Extract the (X, Y) coordinate from the center of the cell holding the provided text.  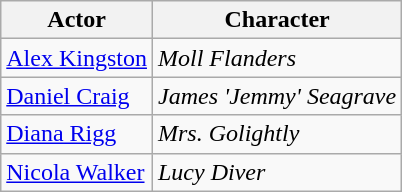
Daniel Craig (77, 96)
Moll Flanders (276, 58)
James 'Jemmy' Seagrave (276, 96)
Lucy Diver (276, 172)
Mrs. Golightly (276, 134)
Alex Kingston (77, 58)
Character (276, 20)
Nicola Walker (77, 172)
Diana Rigg (77, 134)
Actor (77, 20)
